Output the [x, y] coordinate of the center of the cell containing the given text.  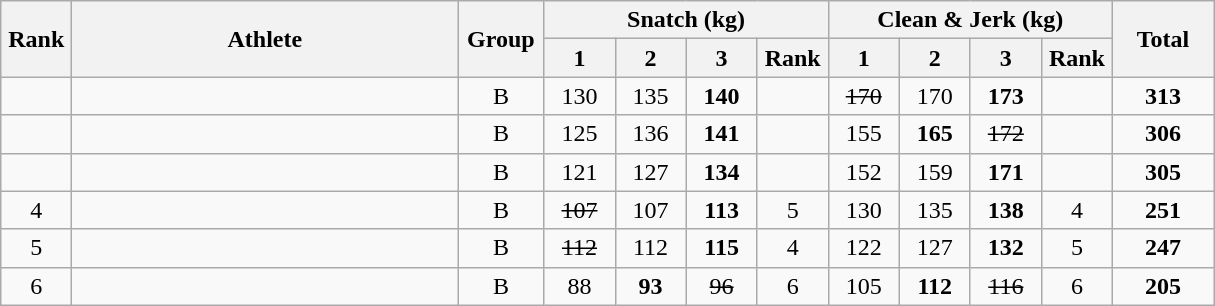
159 [934, 172]
173 [1006, 96]
205 [1162, 286]
Athlete [265, 39]
105 [864, 286]
305 [1162, 172]
140 [722, 96]
138 [1006, 210]
171 [1006, 172]
313 [1162, 96]
Snatch (kg) [686, 20]
Group [501, 39]
134 [722, 172]
115 [722, 248]
136 [650, 134]
96 [722, 286]
165 [934, 134]
121 [580, 172]
122 [864, 248]
155 [864, 134]
Total [1162, 39]
116 [1006, 286]
152 [864, 172]
132 [1006, 248]
306 [1162, 134]
247 [1162, 248]
88 [580, 286]
113 [722, 210]
172 [1006, 134]
125 [580, 134]
251 [1162, 210]
141 [722, 134]
93 [650, 286]
Clean & Jerk (kg) [970, 20]
